Identify which cell holds the provided text, then report its [x, y] central coordinate. 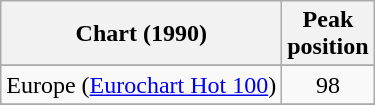
Europe (Eurochart Hot 100) [142, 85]
98 [328, 85]
Peakposition [328, 34]
Chart (1990) [142, 34]
